Identify which cell holds the provided text, then report its (x, y) central coordinate. 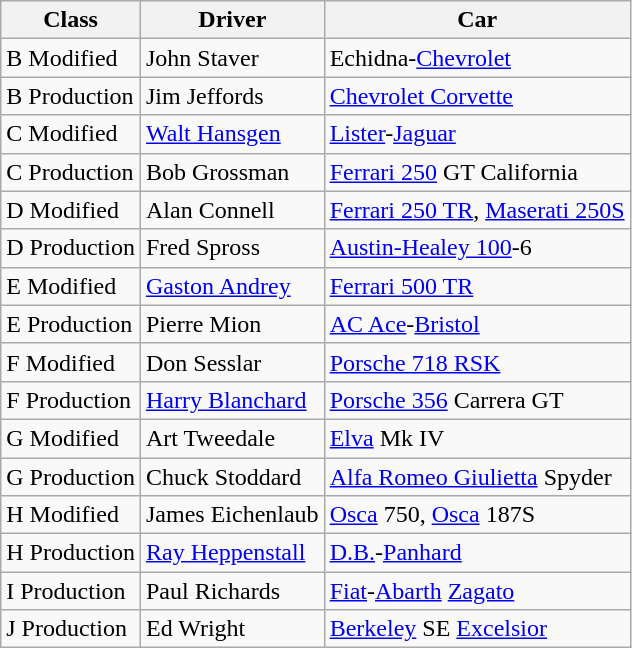
John Staver (232, 58)
Porsche 718 RSK (477, 362)
G Production (71, 477)
E Modified (71, 286)
E Production (71, 324)
Chuck Stoddard (232, 477)
AC Ace-Bristol (477, 324)
Alfa Romeo Giulietta Spyder (477, 477)
C Modified (71, 134)
Elva Mk IV (477, 438)
Lister-Jaguar (477, 134)
H Modified (71, 515)
Jim Jeffords (232, 96)
Echidna-Chevrolet (477, 58)
Bob Grossman (232, 172)
B Modified (71, 58)
I Production (71, 591)
H Production (71, 553)
G Modified (71, 438)
C Production (71, 172)
Fiat-Abarth Zagato (477, 591)
Harry Blanchard (232, 400)
Berkeley SE Excelsior (477, 629)
Gaston Andrey (232, 286)
Osca 750, Osca 187S (477, 515)
Ferrari 500 TR (477, 286)
James Eichenlaub (232, 515)
Pierre Mion (232, 324)
Driver (232, 20)
J Production (71, 629)
F Modified (71, 362)
F Production (71, 400)
Class (71, 20)
Car (477, 20)
Ferrari 250 GT California (477, 172)
D Production (71, 248)
D.B.-Panhard (477, 553)
Fred Spross (232, 248)
D Modified (71, 210)
Art Tweedale (232, 438)
Porsche 356 Carrera GT (477, 400)
Austin-Healey 100-6 (477, 248)
Chevrolet Corvette (477, 96)
Ferrari 250 TR, Maserati 250S (477, 210)
Don Sesslar (232, 362)
Walt Hansgen (232, 134)
Paul Richards (232, 591)
Alan Connell (232, 210)
B Production (71, 96)
Ed Wright (232, 629)
Ray Heppenstall (232, 553)
